For the text-containing cell, return its midpoint in [x, y] coordinate format. 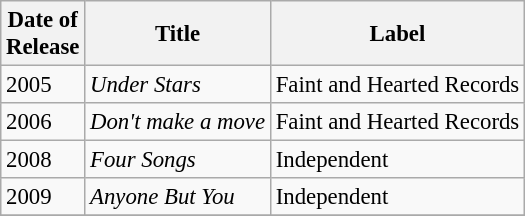
Four Songs [178, 160]
2006 [43, 122]
2005 [43, 85]
Label [397, 34]
Don't make a move [178, 122]
Date of Release [43, 34]
2009 [43, 197]
2008 [43, 160]
Anyone But You [178, 197]
Title [178, 34]
Under Stars [178, 85]
